Identify which cell holds the provided text, then report its [x, y] central coordinate. 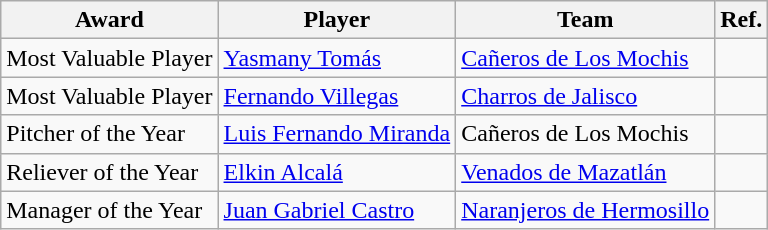
Team [586, 20]
Award [110, 20]
Naranjeros de Hermosillo [586, 210]
Juan Gabriel Castro [337, 210]
Manager of the Year [110, 210]
Yasmany Tomás [337, 58]
Ref. [742, 20]
Reliever of the Year [110, 172]
Luis Fernando Miranda [337, 134]
Pitcher of the Year [110, 134]
Charros de Jalisco [586, 96]
Player [337, 20]
Fernando Villegas [337, 96]
Elkin Alcalá [337, 172]
Venados de Mazatlán [586, 172]
